Determine the [X, Y] coordinate at the center of the cell enclosing the given text.  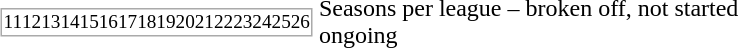
26 [300, 21]
22 [224, 21]
24 [262, 21]
16 [108, 21]
20 [186, 21]
23 [242, 21]
17 [128, 21]
21 [204, 21]
11 [13, 21]
13 [50, 21]
25 [282, 21]
18 [146, 21]
12 [32, 21]
14 [70, 21]
19 [166, 21]
15 [90, 21]
